Find where the given text appears and provide that cell's center as (X, Y) coordinate. 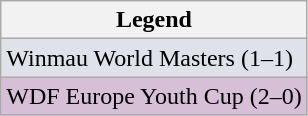
Winmau World Masters (1–1) (154, 58)
Legend (154, 20)
WDF Europe Youth Cup (2–0) (154, 96)
